For the text-containing cell, return its midpoint in (X, Y) coordinate format. 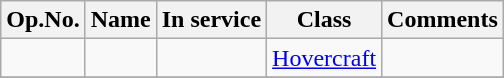
Class (324, 20)
Hovercraft (324, 58)
Name (120, 20)
Op.No. (43, 20)
In service (211, 20)
Comments (443, 20)
